Detect which cell encompasses the target text, then output its (X, Y) center coordinate. 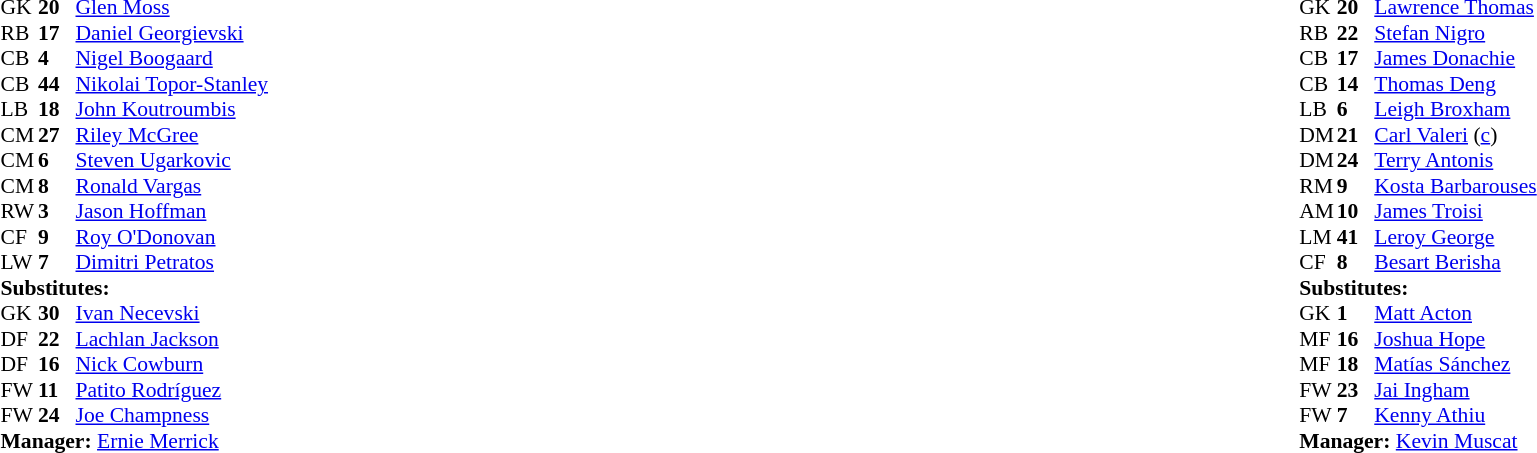
41 (1356, 237)
Terry Antonis (1455, 161)
RW (19, 211)
Riley McGree (172, 135)
Patito Rodríguez (172, 390)
Daniel Georgievski (172, 33)
Jason Hoffman (172, 211)
Carl Valeri (c) (1455, 135)
Dimitri Petratos (172, 263)
Joshua Hope (1455, 339)
John Koutroumbis (172, 109)
Matt Acton (1455, 313)
RM (1318, 186)
1 (1356, 313)
3 (57, 211)
Matías Sánchez (1455, 365)
Jai Ingham (1455, 390)
Kenny Athiu (1455, 415)
James Troisi (1455, 211)
James Donachie (1455, 59)
Thomas Deng (1455, 84)
Besart Berisha (1455, 263)
11 (57, 390)
Leigh Broxham (1455, 109)
Nikolai Topor-Stanley (172, 84)
Kosta Barbarouses (1455, 186)
23 (1356, 390)
10 (1356, 211)
LM (1318, 237)
Roy O'Donovan (172, 237)
27 (57, 135)
Leroy George (1455, 237)
Nick Cowburn (172, 365)
30 (57, 313)
Stefan Nigro (1455, 33)
Steven Ugarkovic (172, 161)
LW (19, 263)
14 (1356, 84)
Lachlan Jackson (172, 339)
Ronald Vargas (172, 186)
Ivan Necevski (172, 313)
44 (57, 84)
Nigel Boogaard (172, 59)
21 (1356, 135)
AM (1318, 211)
Joe Champness (172, 415)
4 (57, 59)
